Detect which cell encompasses the target text, then output its [X, Y] center coordinate. 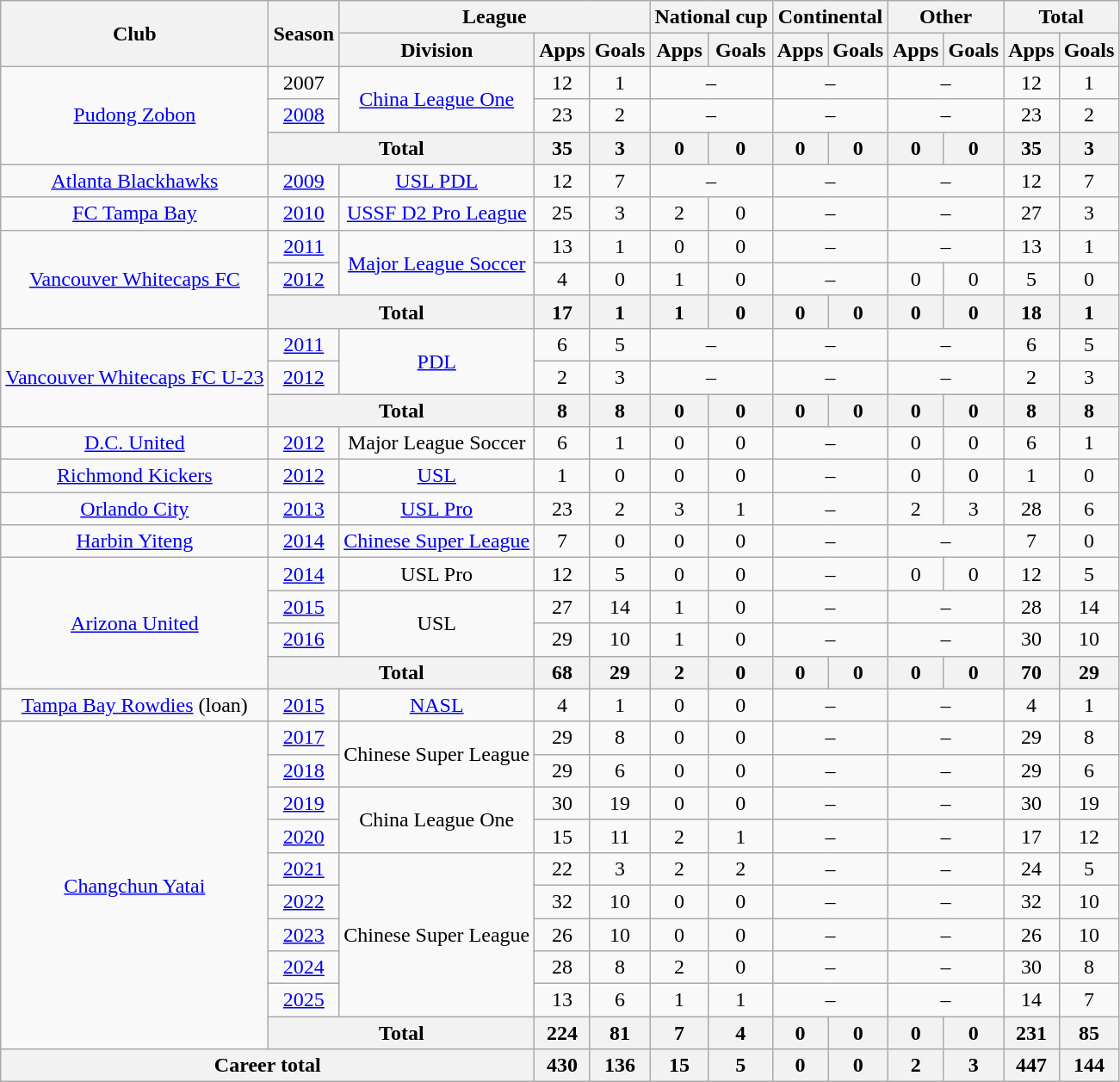
Season [304, 34]
144 [1089, 1066]
2022 [304, 901]
2008 [304, 115]
2023 [304, 934]
2024 [304, 968]
85 [1089, 1033]
PDL [437, 361]
447 [1031, 1066]
2010 [304, 213]
Pudong Zobon [134, 115]
Tampa Bay Rowdies (loan) [134, 705]
Changchun Yatai [134, 885]
2009 [304, 181]
League [494, 17]
Other [946, 17]
Richmond Kickers [134, 476]
2020 [304, 836]
2016 [304, 640]
Vancouver Whitecaps FC [134, 279]
25 [562, 213]
22 [562, 869]
Division [437, 50]
224 [562, 1033]
24 [1031, 869]
2021 [304, 869]
Career total [268, 1066]
Harbin Yiteng [134, 541]
Orlando City [134, 509]
136 [620, 1066]
2013 [304, 509]
Arizona United [134, 623]
11 [620, 836]
18 [1031, 312]
Vancouver Whitecaps FC U-23 [134, 377]
430 [562, 1066]
2018 [304, 770]
FC Tampa Bay [134, 213]
2007 [304, 83]
Continental [830, 17]
National cup [711, 17]
2025 [304, 1000]
81 [620, 1033]
NASL [437, 705]
68 [562, 672]
2019 [304, 803]
Club [134, 34]
231 [1031, 1033]
Atlanta Blackhawks [134, 181]
D.C. United [134, 443]
USSF D2 Pro League [437, 213]
2017 [304, 738]
70 [1031, 672]
USL PDL [437, 181]
